Search for the cell housing the specified text and yield its [X, Y] center coordinate. 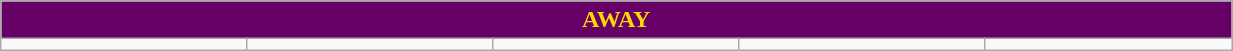
AWAY [616, 20]
